Output the (x, y) coordinate of the center of the cell containing the given text.  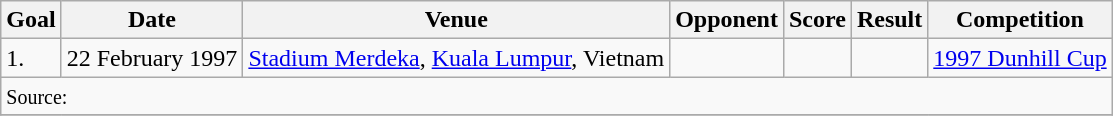
Date (152, 20)
Goal (31, 20)
Stadium Merdeka, Kuala Lumpur, Vietnam (456, 58)
Source: (556, 96)
Competition (1020, 20)
Score (817, 20)
Result (889, 20)
22 February 1997 (152, 58)
1. (31, 58)
Venue (456, 20)
1997 Dunhill Cup (1020, 58)
Opponent (727, 20)
